From the cell containing the given text, extract its center point as (x, y) coordinate. 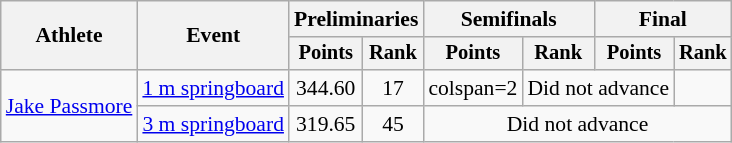
3 m springboard (213, 124)
319.65 (326, 124)
Jake Passmore (70, 106)
Athlete (70, 36)
colspan=2 (472, 88)
Final (663, 19)
1 m springboard (213, 88)
17 (392, 88)
Event (213, 36)
Preliminaries (356, 19)
Semifinals (508, 19)
344.60 (326, 88)
45 (392, 124)
